Scan for the cell matching the given text and deliver its [X, Y] coordinate at center. 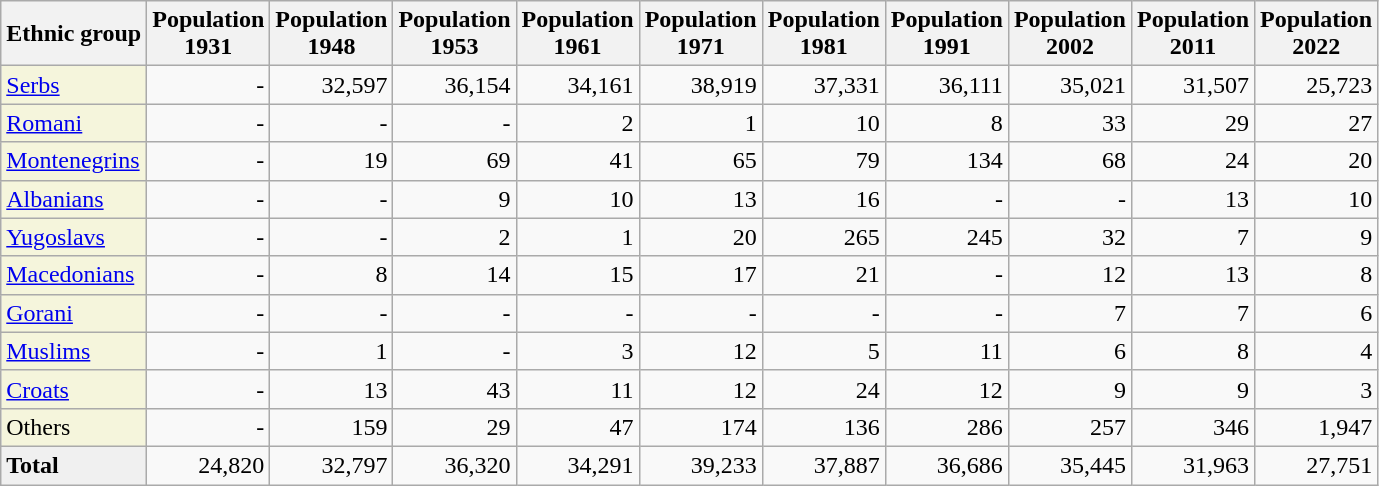
34,161 [578, 85]
136 [824, 427]
Macedonians [74, 275]
19 [332, 161]
35,021 [1070, 85]
Gorani [74, 313]
65 [700, 161]
Population1931 [208, 34]
Albanians [74, 199]
79 [824, 161]
34,291 [578, 465]
38,919 [700, 85]
Population1991 [946, 34]
Serbs [74, 85]
Romani [74, 123]
265 [824, 237]
159 [332, 427]
68 [1070, 161]
36,686 [946, 465]
245 [946, 237]
15 [578, 275]
Population2022 [1316, 34]
Yugoslavs [74, 237]
16 [824, 199]
4 [1316, 351]
35,445 [1070, 465]
Ethnic group [74, 34]
41 [578, 161]
1,947 [1316, 427]
Croats [74, 389]
134 [946, 161]
Muslims [74, 351]
27,751 [1316, 465]
37,331 [824, 85]
Population1953 [454, 34]
24,820 [208, 465]
32,797 [332, 465]
43 [454, 389]
Population1981 [824, 34]
31,963 [1192, 465]
346 [1192, 427]
36,320 [454, 465]
257 [1070, 427]
21 [824, 275]
Population2002 [1070, 34]
286 [946, 427]
5 [824, 351]
47 [578, 427]
33 [1070, 123]
Population1961 [578, 34]
37,887 [824, 465]
174 [700, 427]
39,233 [700, 465]
Total [74, 465]
31,507 [1192, 85]
69 [454, 161]
Population1971 [700, 34]
17 [700, 275]
32,597 [332, 85]
Others [74, 427]
14 [454, 275]
36,154 [454, 85]
25,723 [1316, 85]
Population2011 [1192, 34]
Population1948 [332, 34]
Montenegrins [74, 161]
32 [1070, 237]
36,111 [946, 85]
27 [1316, 123]
